Scan for the cell matching the given text and deliver its [x, y] coordinate at center. 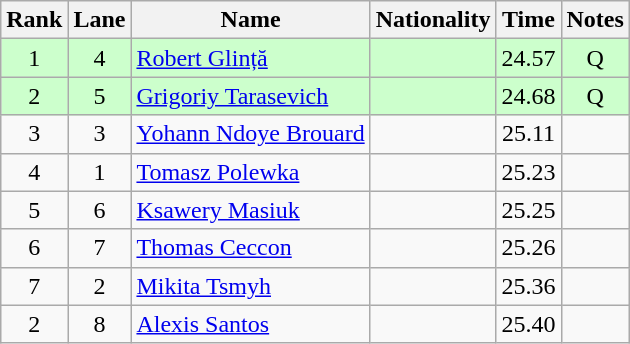
Rank [34, 20]
Time [528, 20]
25.40 [528, 324]
Tomasz Polewka [250, 172]
25.26 [528, 248]
24.68 [528, 96]
Nationality [433, 20]
Ksawery Masiuk [250, 210]
Mikita Tsmyh [250, 286]
Lane [100, 20]
Alexis Santos [250, 324]
Notes [595, 20]
8 [100, 324]
25.11 [528, 134]
24.57 [528, 58]
Name [250, 20]
Robert Glință [250, 58]
Thomas Ceccon [250, 248]
25.23 [528, 172]
25.25 [528, 210]
Grigoriy Tarasevich [250, 96]
25.36 [528, 286]
Yohann Ndoye Brouard [250, 134]
